Pinpoint the cell where the given text exists, returning its (X, Y) midpoint coordinate. 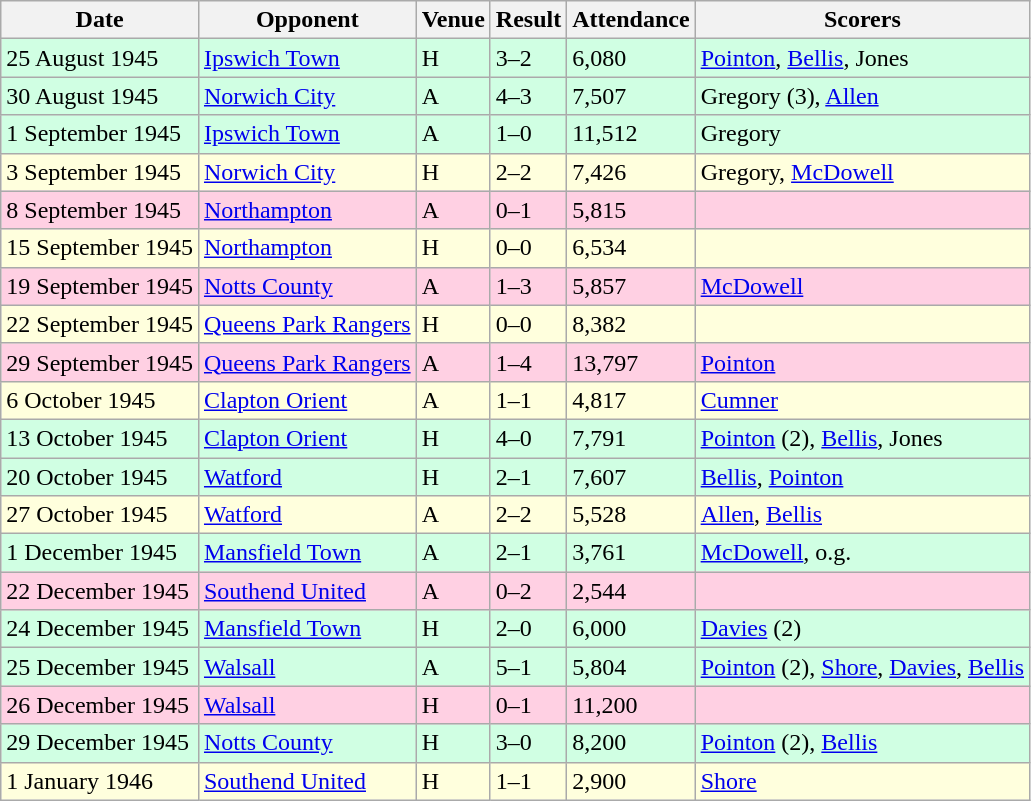
26 December 1945 (100, 705)
15 September 1945 (100, 248)
Pointon (2), Bellis, Jones (862, 438)
Cumner (862, 400)
Pointon (2), Shore, Davies, Bellis (862, 667)
8 September 1945 (100, 210)
4–0 (528, 438)
13 October 1945 (100, 438)
McDowell (862, 286)
2,544 (631, 591)
5–1 (528, 667)
8,200 (631, 743)
Pointon (2), Bellis (862, 743)
Pointon (862, 362)
Gregory (3), Allen (862, 96)
19 September 1945 (100, 286)
Venue (453, 20)
29 September 1945 (100, 362)
1–4 (528, 362)
30 August 1945 (100, 96)
Scorers (862, 20)
Pointon, Bellis, Jones (862, 58)
McDowell, o.g. (862, 553)
25 December 1945 (100, 667)
Date (100, 20)
7,791 (631, 438)
Attendance (631, 20)
Allen, Bellis (862, 515)
3–0 (528, 743)
8,382 (631, 324)
0–2 (528, 591)
24 December 1945 (100, 629)
22 September 1945 (100, 324)
25 August 1945 (100, 58)
2,900 (631, 781)
13,797 (631, 362)
1 September 1945 (100, 134)
4,817 (631, 400)
1–0 (528, 134)
7,607 (631, 477)
Result (528, 20)
11,200 (631, 705)
1 December 1945 (100, 553)
6 October 1945 (100, 400)
3 September 1945 (100, 172)
Davies (2) (862, 629)
20 October 1945 (100, 477)
7,507 (631, 96)
5,804 (631, 667)
22 December 1945 (100, 591)
3,761 (631, 553)
5,857 (631, 286)
6,534 (631, 248)
27 October 1945 (100, 515)
Gregory, McDowell (862, 172)
5,528 (631, 515)
Gregory (862, 134)
Shore (862, 781)
3–2 (528, 58)
29 December 1945 (100, 743)
Bellis, Pointon (862, 477)
6,000 (631, 629)
1 January 1946 (100, 781)
11,512 (631, 134)
4–3 (528, 96)
Opponent (307, 20)
2–0 (528, 629)
6,080 (631, 58)
7,426 (631, 172)
5,815 (631, 210)
1–3 (528, 286)
